Extract the (X, Y) coordinate from the center of the cell holding the provided text.  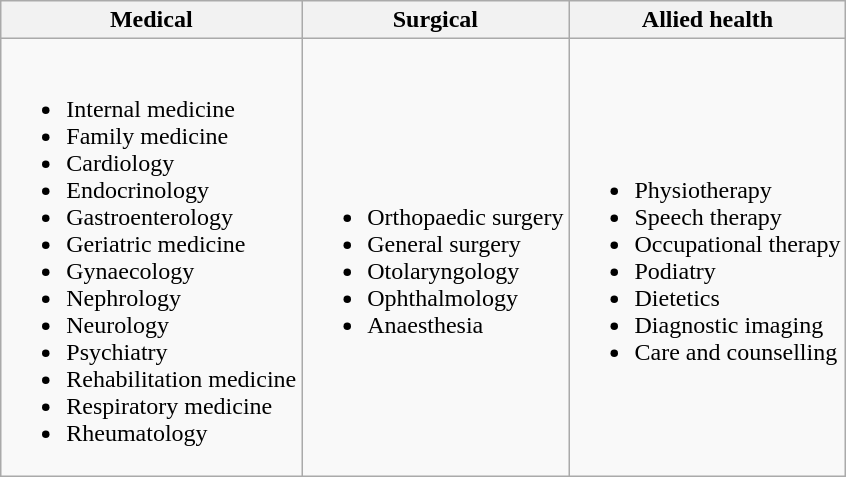
Allied health (708, 20)
Orthopaedic surgeryGeneral surgeryOtolaryngologyOphthalmologyAnaesthesia (436, 258)
PhysiotherapySpeech therapyOccupational therapyPodiatryDieteticsDiagnostic imagingCare and counselling (708, 258)
Surgical (436, 20)
Medical (152, 20)
